Detect which cell encompasses the target text, then output its [x, y] center coordinate. 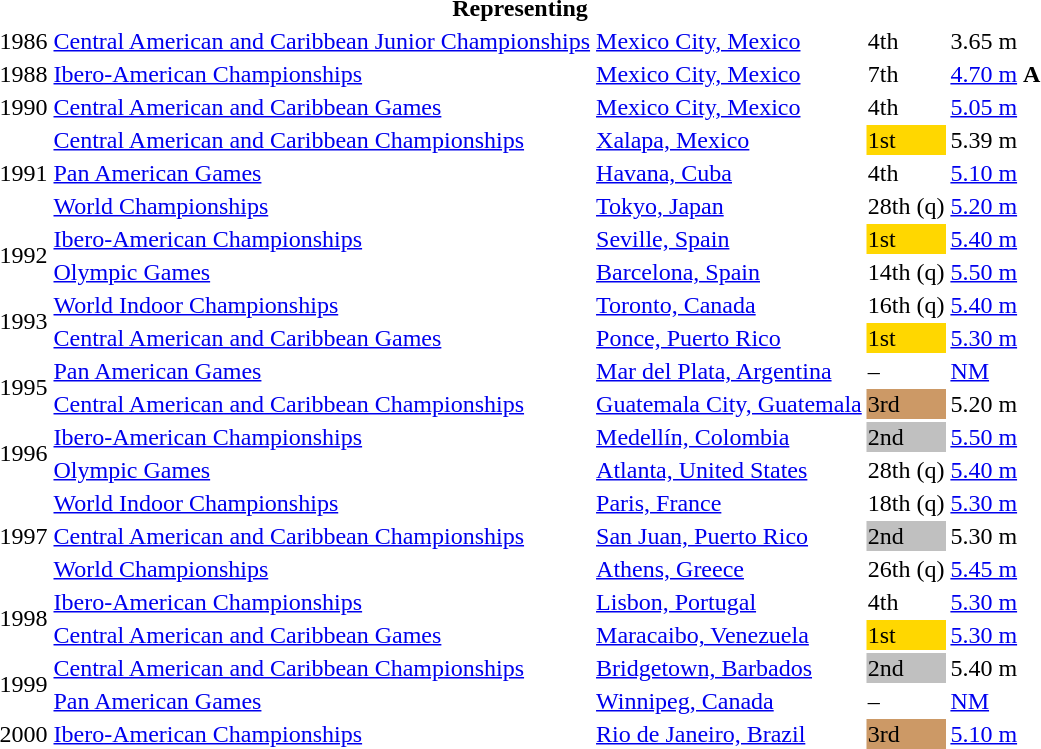
San Juan, Puerto Rico [730, 536]
Winnipeg, Canada [730, 701]
Seville, Spain [730, 239]
Medellín, Colombia [730, 437]
Tokyo, Japan [730, 206]
Athens, Greece [730, 569]
7th [906, 74]
Lisbon, Portugal [730, 602]
26th (q) [906, 569]
Guatemala City, Guatemala [730, 404]
Barcelona, Spain [730, 272]
16th (q) [906, 305]
Toronto, Canada [730, 305]
Maracaibo, Venezuela [730, 635]
Xalapa, Mexico [730, 140]
Mar del Plata, Argentina [730, 371]
18th (q) [906, 503]
14th (q) [906, 272]
Central American and Caribbean Junior Championships [322, 41]
Bridgetown, Barbados [730, 668]
Havana, Cuba [730, 173]
Atlanta, United States [730, 470]
Rio de Janeiro, Brazil [730, 734]
Ponce, Puerto Rico [730, 338]
Paris, France [730, 503]
